Provide the (X, Y) coordinate of the cell's center where the given text is located.  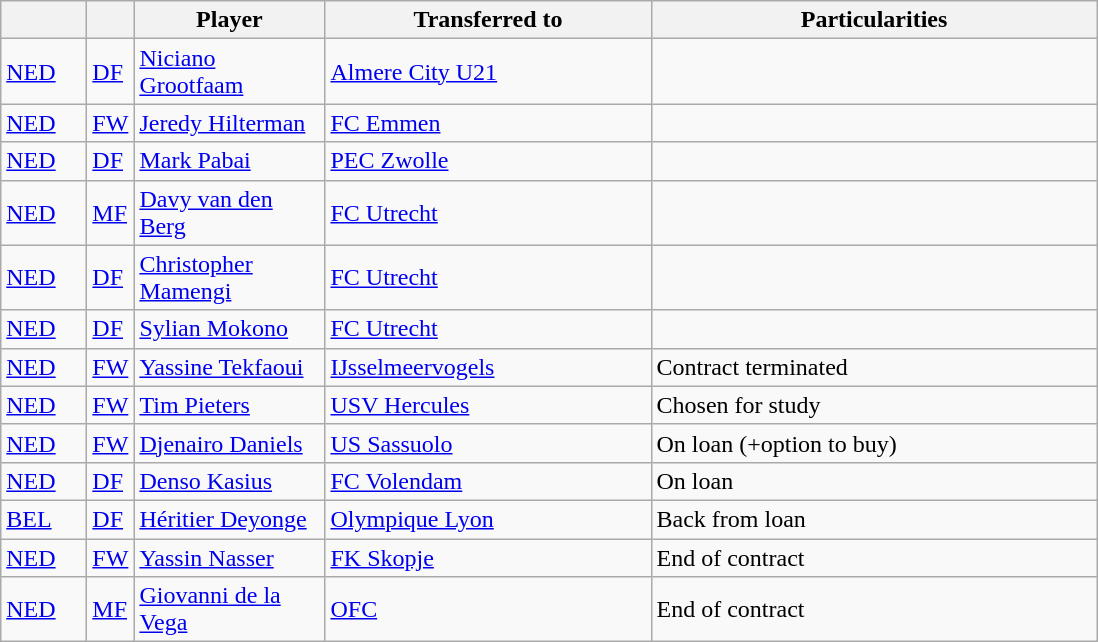
Davy van den Berg (230, 212)
Contract terminated (874, 367)
Djenairo Daniels (230, 443)
Almere City U21 (488, 72)
FC Volendam (488, 481)
US Sassuolo (488, 443)
On loan (+option to buy) (874, 443)
Christopher Mamengi (230, 278)
OFC (488, 610)
Jeredy Hilterman (230, 123)
On loan (874, 481)
IJsselmeervogels (488, 367)
Niciano Grootfaam (230, 72)
Giovanni de la Vega (230, 610)
Yassine Tekfaoui (230, 367)
Back from loan (874, 519)
Yassin Nasser (230, 557)
Denso Kasius (230, 481)
Chosen for study (874, 405)
Olympique Lyon (488, 519)
Particularities (874, 20)
Transferred to (488, 20)
Tim Pieters (230, 405)
Mark Pabai (230, 161)
Sylian Mokono (230, 329)
USV Hercules (488, 405)
PEC Zwolle (488, 161)
FC Emmen (488, 123)
FK Skopje (488, 557)
Héritier Deyonge (230, 519)
Player (230, 20)
BEL (44, 519)
